Capture the cell that displays the provided text and extract its (x, y) central coordinate. 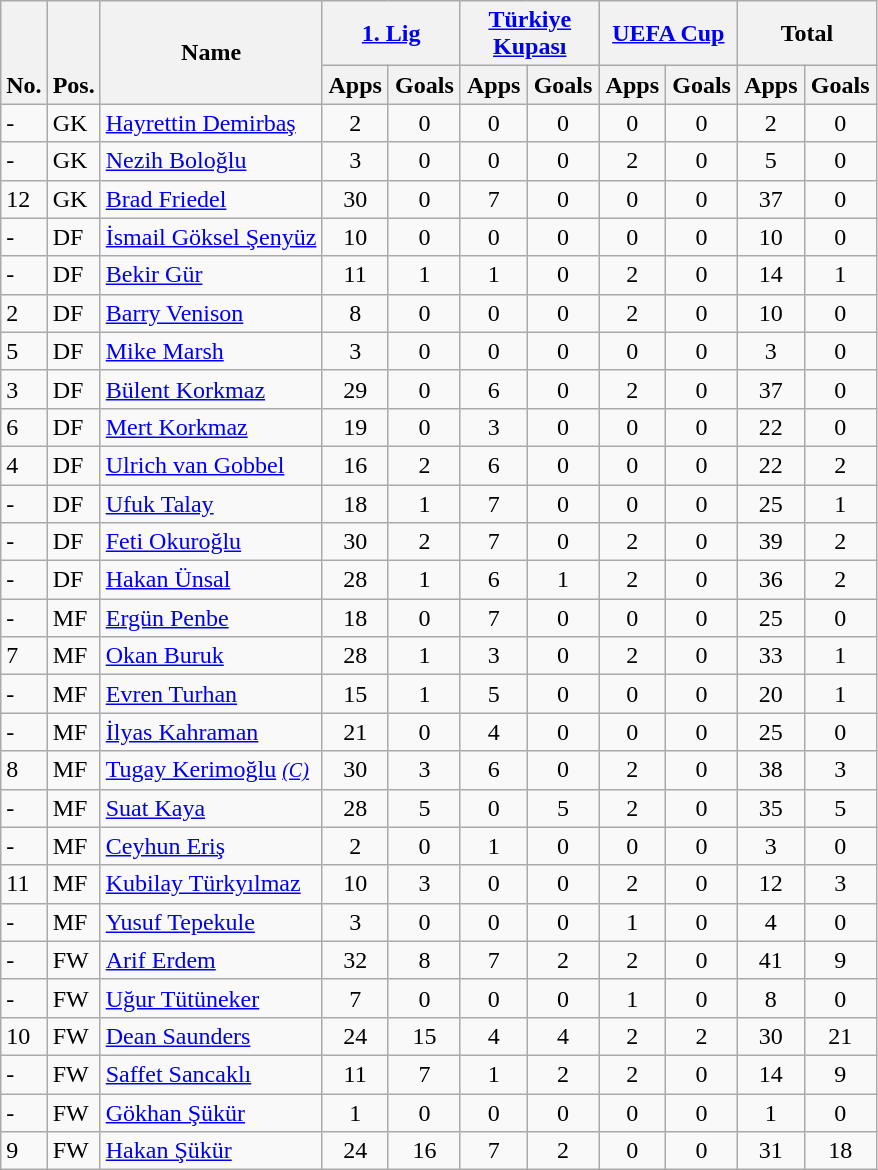
19 (356, 427)
29 (356, 389)
Total (808, 34)
Okan Buruk (211, 656)
Bekir Gür (211, 275)
36 (772, 580)
1. Lig (392, 34)
39 (772, 542)
Name (211, 52)
İsmail Göksel Şenyüz (211, 237)
Mert Korkmaz (211, 427)
No. (24, 52)
41 (772, 960)
Brad Friedel (211, 199)
35 (772, 808)
Türkiye Kupası (530, 34)
Suat Kaya (211, 808)
32 (356, 960)
İlyas Kahraman (211, 732)
Bülent Korkmaz (211, 389)
Feti Okuroğlu (211, 542)
Yusuf Tepekule (211, 922)
Ergün Penbe (211, 618)
Uğur Tütüneker (211, 998)
Nezih Boloğlu (211, 161)
Tugay Kerimoğlu (C) (211, 770)
Kubilay Türkyılmaz (211, 884)
38 (772, 770)
Dean Saunders (211, 1036)
Hayrettin Demirbaş (211, 123)
Ceyhun Eriş (211, 846)
Hakan Şükür (211, 1151)
33 (772, 656)
20 (772, 694)
Mike Marsh (211, 351)
Saffet Sancaklı (211, 1074)
Evren Turhan (211, 694)
Ulrich van Gobbel (211, 465)
Ufuk Talay (211, 503)
Hakan Ünsal (211, 580)
Arif Erdem (211, 960)
31 (772, 1151)
Gökhan Şükür (211, 1113)
Barry Venison (211, 313)
UEFA Cup (668, 34)
Pos. (74, 52)
